Scan for the cell matching the given text and deliver its (X, Y) coordinate at center. 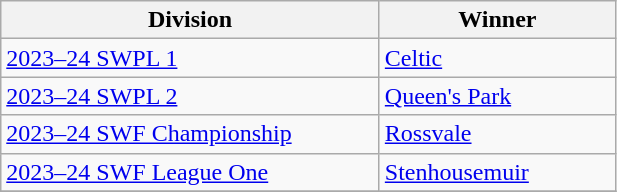
Queen's Park (497, 96)
Winner (497, 20)
2023–24 SWF League One (190, 172)
Celtic (497, 58)
2023–24 SWPL 2 (190, 96)
2023–24 SWPL 1 (190, 58)
Rossvale (497, 134)
2023–24 SWF Championship (190, 134)
Stenhousemuir (497, 172)
Division (190, 20)
